Output the [X, Y] coordinate of the center of the cell containing the given text.  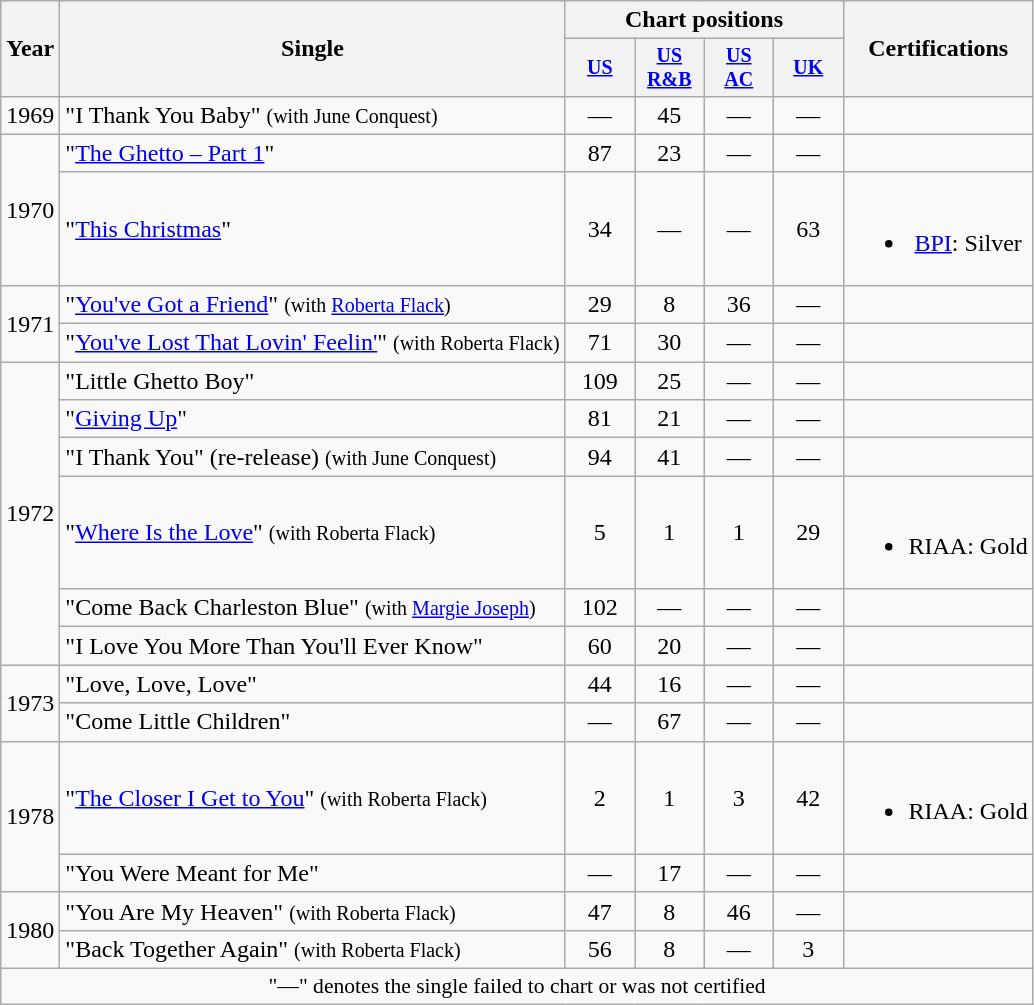
45 [670, 115]
71 [600, 343]
1973 [30, 703]
"You've Got a Friend" (with Roberta Flack) [312, 304]
56 [600, 949]
67 [670, 722]
1971 [30, 323]
"Come Back Charleston Blue" (with Margie Joseph) [312, 608]
1969 [30, 115]
Single [312, 49]
"Giving Up" [312, 419]
23 [670, 153]
US R&B [670, 68]
"The Closer I Get to You" (with Roberta Flack) [312, 798]
1980 [30, 930]
81 [600, 419]
25 [670, 381]
"The Ghetto – Part 1" [312, 153]
Year [30, 49]
US [600, 68]
"Come Little Children" [312, 722]
30 [670, 343]
"Little Ghetto Boy" [312, 381]
1970 [30, 210]
UK [808, 68]
44 [600, 684]
109 [600, 381]
"This Christmas" [312, 228]
"Where Is the Love" (with Roberta Flack) [312, 532]
36 [738, 304]
47 [600, 911]
1978 [30, 816]
21 [670, 419]
"I Thank You Baby" (with June Conquest) [312, 115]
USAC [738, 68]
46 [738, 911]
94 [600, 457]
60 [600, 646]
"I Thank You" (re-release) (with June Conquest) [312, 457]
"I Love You More Than You'll Ever Know" [312, 646]
"You Were Meant for Me" [312, 873]
1972 [30, 514]
34 [600, 228]
63 [808, 228]
2 [600, 798]
"You Are My Heaven" (with Roberta Flack) [312, 911]
17 [670, 873]
Certifications [938, 49]
5 [600, 532]
"Back Together Again" (with Roberta Flack) [312, 949]
"Love, Love, Love" [312, 684]
Chart positions [704, 20]
20 [670, 646]
41 [670, 457]
102 [600, 608]
"You've Lost That Lovin' Feelin'" (with Roberta Flack) [312, 343]
16 [670, 684]
42 [808, 798]
"—" denotes the single failed to chart or was not certified [518, 986]
BPI: Silver [938, 228]
87 [600, 153]
